For the text-containing cell, return its midpoint in [X, Y] coordinate format. 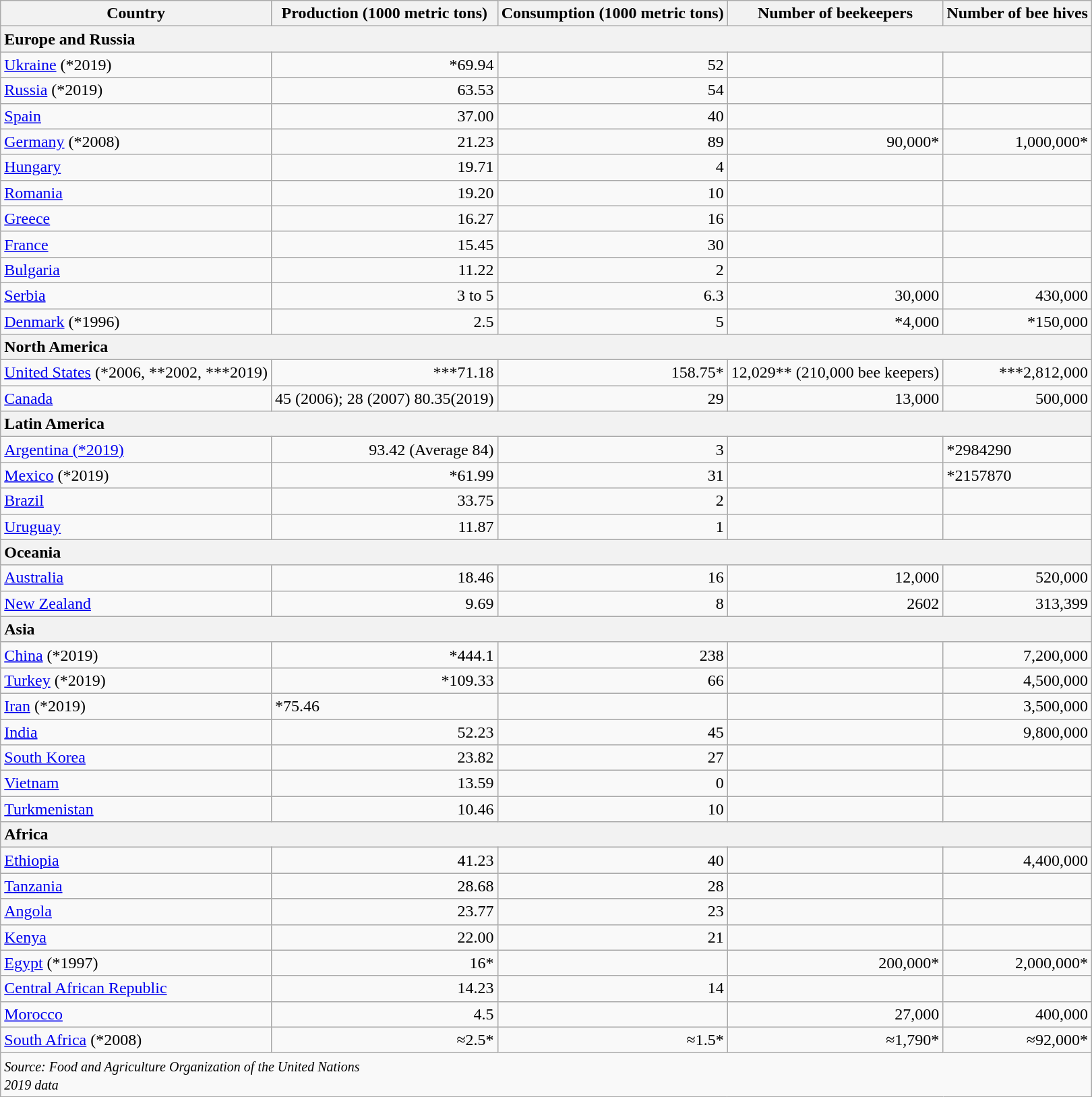
Bulgaria [136, 270]
*2984290 [1018, 450]
14.23 [384, 988]
Mexico (*2019) [136, 475]
23.82 [384, 758]
Vietnam [136, 783]
Ethiopia [136, 860]
9,800,000 [1018, 732]
158.75* [612, 373]
≈1.5* [612, 1040]
Morocco [136, 1014]
19.71 [384, 167]
430,000 [1018, 295]
27 [612, 758]
22.00 [384, 937]
India [136, 732]
Spain [136, 116]
21 [612, 937]
33.75 [384, 501]
13,000 [835, 398]
Number of bee hives [1018, 13]
28.68 [384, 886]
Denmark (*1996) [136, 322]
Hungary [136, 167]
Turkey (*2019) [136, 680]
3 [612, 450]
Country [136, 13]
29 [612, 398]
Tanzania [136, 886]
30 [612, 244]
4,400,000 [1018, 860]
*61.99 [384, 475]
52.23 [384, 732]
15.45 [384, 244]
≈92,000* [1018, 1040]
11.87 [384, 527]
90,000* [835, 142]
*2157870 [1018, 475]
Serbia [136, 295]
4 [612, 167]
Germany (*2008) [136, 142]
2.5 [384, 322]
Consumption (1000 metric tons) [612, 13]
30,000 [835, 295]
52 [612, 65]
14 [612, 988]
France [136, 244]
Ukraine (*2019) [136, 65]
11.22 [384, 270]
8 [612, 603]
Number of beekeepers [835, 13]
54 [612, 90]
400,000 [1018, 1014]
*109.33 [384, 680]
200,000* [835, 963]
238 [612, 655]
66 [612, 680]
45 [612, 732]
Central African Republic [136, 988]
*150,000 [1018, 322]
***71.18 [384, 373]
37.00 [384, 116]
South Africa (*2008) [136, 1040]
27,000 [835, 1014]
Europe and Russia [546, 39]
Source: Food and Agriculture Organization of the United Nations2019 data [546, 1075]
Africa [546, 835]
Egypt (*1997) [136, 963]
1,000,000* [1018, 142]
Greece [136, 218]
28 [612, 886]
Brazil [136, 501]
Asia [546, 629]
5 [612, 322]
Oceania [546, 552]
Romania [136, 193]
New Zealand [136, 603]
4,500,000 [1018, 680]
7,200,000 [1018, 655]
12,000 [835, 578]
500,000 [1018, 398]
313,399 [1018, 603]
3 to 5 [384, 295]
1 [612, 527]
United States (*2006, **2002, ***2019) [136, 373]
23 [612, 912]
Turkmenistan [136, 809]
2602 [835, 603]
Angola [136, 912]
0 [612, 783]
China (*2019) [136, 655]
6.3 [612, 295]
23.77 [384, 912]
Iran (*2019) [136, 706]
≈2.5* [384, 1040]
Production (1000 metric tons) [384, 13]
Canada [136, 398]
89 [612, 142]
16.27 [384, 218]
***2,812,000 [1018, 373]
*4,000 [835, 322]
3,500,000 [1018, 706]
16* [384, 963]
Australia [136, 578]
Uruguay [136, 527]
520,000 [1018, 578]
Latin America [546, 424]
*75.46 [384, 706]
*69.94 [384, 65]
Kenya [136, 937]
63.53 [384, 90]
13.59 [384, 783]
4.5 [384, 1014]
2,000,000* [1018, 963]
41.23 [384, 860]
≈1,790* [835, 1040]
12,029** (210,000 bee keepers) [835, 373]
45 (2006); 28 (2007) 80.35(2019) [384, 398]
18.46 [384, 578]
South Korea [136, 758]
9.69 [384, 603]
*444.1 [384, 655]
Argentina (*2019) [136, 450]
93.42 (Average 84) [384, 450]
31 [612, 475]
North America [546, 347]
Russia (*2019) [136, 90]
19.20 [384, 193]
21.23 [384, 142]
10.46 [384, 809]
